Determine the (X, Y) coordinate at the center of the cell enclosing the given text.  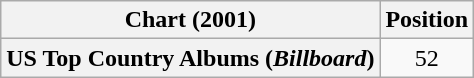
US Top Country Albums (Billboard) (190, 58)
Chart (2001) (190, 20)
52 (427, 58)
Position (427, 20)
